Pinpoint the cell where the given text exists, returning its [x, y] midpoint coordinate. 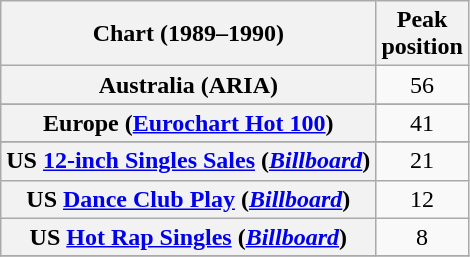
Australia (ARIA) [188, 85]
Europe (Eurochart Hot 100) [188, 123]
US Hot Rap Singles (Billboard) [188, 237]
8 [422, 237]
56 [422, 85]
41 [422, 123]
Chart (1989–1990) [188, 34]
Peakposition [422, 34]
US Dance Club Play (Billboard) [188, 199]
12 [422, 199]
US 12-inch Singles Sales (Billboard) [188, 161]
21 [422, 161]
